From the cell containing the given text, extract its center point as (X, Y) coordinate. 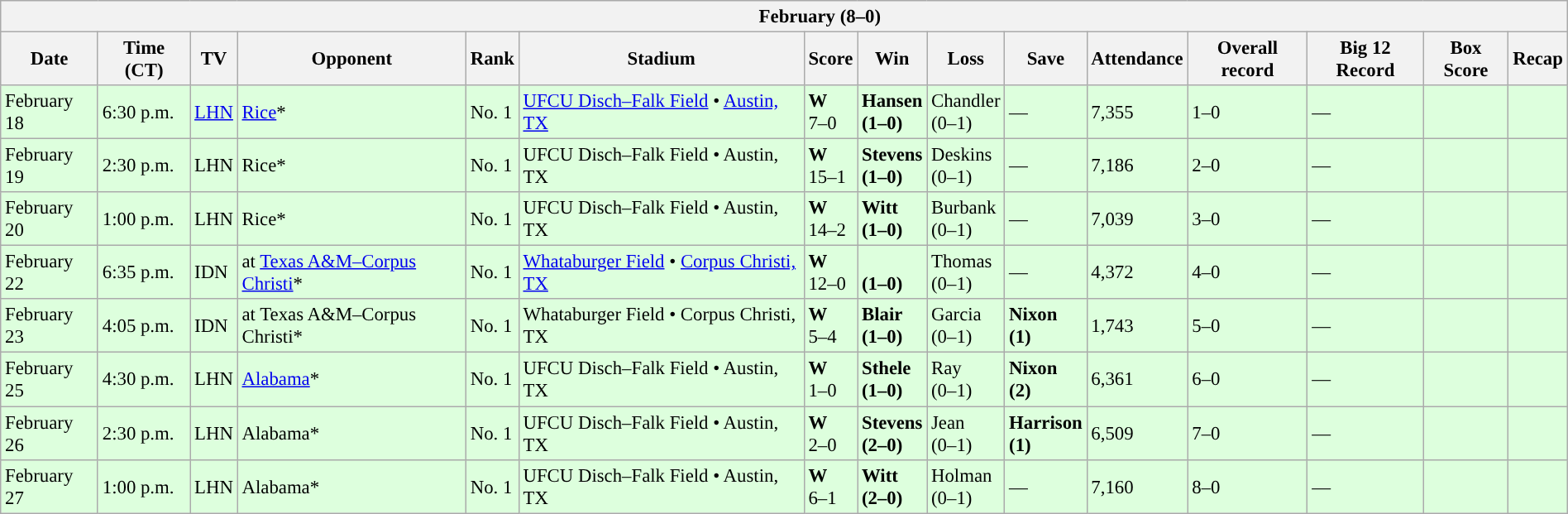
February 25 (50, 379)
February 27 (50, 487)
February 19 (50, 166)
Nixon(2) (1045, 379)
1,743 (1137, 326)
Recap (1538, 58)
Rank (492, 58)
Save (1045, 58)
4–0 (1247, 273)
5–0 (1247, 326)
W1–0 (830, 379)
February 22 (50, 273)
1–0 (1247, 113)
Harrison(1) (1045, 432)
Thomas(0–1) (966, 273)
6:35 p.m. (144, 273)
Box Score (1465, 58)
February (8–0) (784, 17)
6–0 (1247, 379)
Score (830, 58)
3–0 (1247, 219)
7,355 (1137, 113)
W14–2 (830, 219)
Opponent (351, 58)
February 26 (50, 432)
4:30 p.m. (144, 379)
Blair(1–0) (892, 326)
6,509 (1137, 432)
Chandler(0–1) (966, 113)
Attendance (1137, 58)
W7–0 (830, 113)
2–0 (1247, 166)
4,372 (1137, 273)
February 23 (50, 326)
6,361 (1137, 379)
6:30 p.m. (144, 113)
Loss (966, 58)
W15–1 (830, 166)
Stevens(2–0) (892, 432)
Win (892, 58)
7,160 (1137, 487)
Sthele(1–0) (892, 379)
Garcia(0–1) (966, 326)
Big 12 Record (1365, 58)
Nixon(1) (1045, 326)
Ray(0–1) (966, 379)
Burbank(0–1) (966, 219)
Deskins(0–1) (966, 166)
(1–0) (892, 273)
Witt(1–0) (892, 219)
4:05 p.m. (144, 326)
Overall record (1247, 58)
February 18 (50, 113)
Stadium (662, 58)
Witt(2–0) (892, 487)
Date (50, 58)
W5–4 (830, 326)
7–0 (1247, 432)
Hansen(1–0) (892, 113)
W12–0 (830, 273)
W2–0 (830, 432)
February 20 (50, 219)
TV (213, 58)
Time (CT) (144, 58)
W6–1 (830, 487)
Jean(0–1) (966, 432)
Holman(0–1) (966, 487)
7,186 (1137, 166)
Stevens(1–0) (892, 166)
7,039 (1137, 219)
8–0 (1247, 487)
